From the cell containing the given text, extract its center point as [x, y] coordinate. 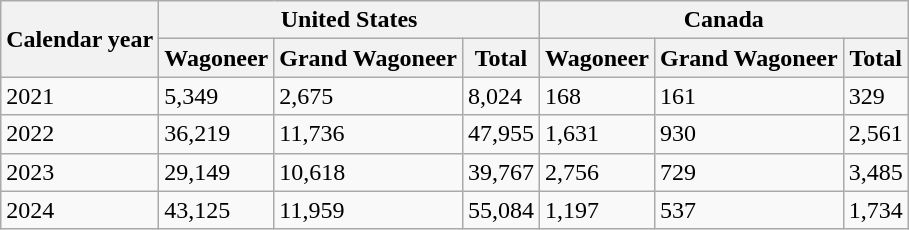
8,024 [500, 96]
2023 [80, 172]
5,349 [216, 96]
39,767 [500, 172]
11,736 [368, 134]
161 [748, 96]
2024 [80, 210]
2022 [80, 134]
3,485 [876, 172]
11,959 [368, 210]
2,756 [596, 172]
47,955 [500, 134]
Calendar year [80, 39]
43,125 [216, 210]
United States [350, 20]
Canada [724, 20]
329 [876, 96]
1,631 [596, 134]
729 [748, 172]
2,561 [876, 134]
537 [748, 210]
2021 [80, 96]
1,197 [596, 210]
55,084 [500, 210]
1,734 [876, 210]
36,219 [216, 134]
29,149 [216, 172]
10,618 [368, 172]
168 [596, 96]
930 [748, 134]
2,675 [368, 96]
